Capture the cell that displays the provided text and extract its [x, y] central coordinate. 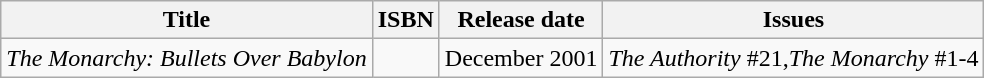
ISBN [406, 20]
The Authority #21,The Monarchy #1-4 [794, 58]
Release date [521, 20]
December 2001 [521, 58]
Title [186, 20]
The Monarchy: Bullets Over Babylon [186, 58]
Issues [794, 20]
